Return the [x, y] coordinate for the center point of the cell that contains the specified text.  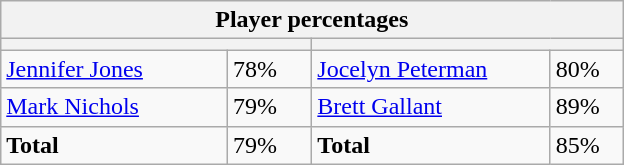
Player percentages [312, 20]
80% [586, 69]
Jocelyn Peterman [431, 69]
Mark Nichols [114, 107]
Brett Gallant [431, 107]
85% [586, 145]
Jennifer Jones [114, 69]
89% [586, 107]
78% [269, 69]
